Provide the (x, y) coordinate of the cell's center where the given text is located.  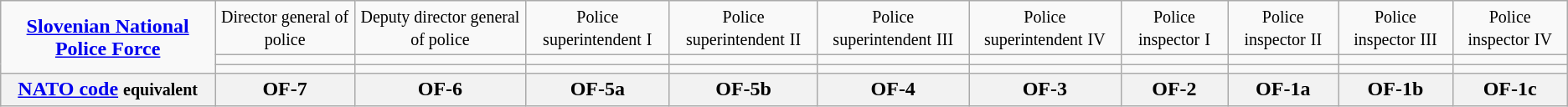
Slovenian National Police Force (108, 37)
OF-7 (285, 89)
Deputy director general of police (441, 28)
OF-4 (893, 89)
Police inspector I (1174, 28)
OF-1b (1395, 89)
OF-6 (441, 89)
OF-1a (1283, 89)
OF-2 (1174, 89)
Police superintendent III (893, 28)
Police superintendent IV (1045, 28)
OF-3 (1045, 89)
OF-5a (597, 89)
NATO code equivalent (108, 89)
OF-1c (1509, 89)
Police inspector III (1395, 28)
Police superintendent I (597, 28)
OF-5b (743, 89)
Police superintendent II (743, 28)
Director general of police (285, 28)
Police inspector IV (1509, 28)
Police inspector II (1283, 28)
